For the text-containing cell, return its midpoint in (x, y) coordinate format. 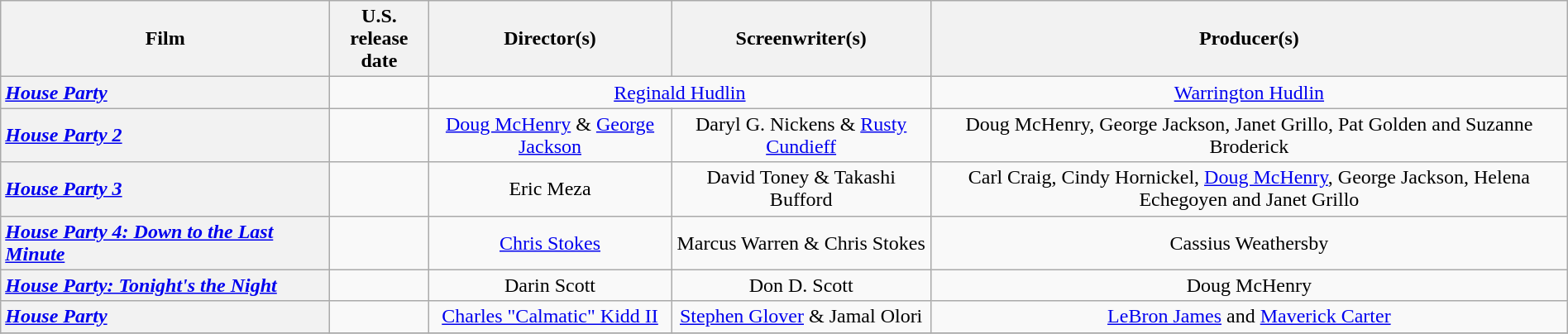
Don D. Scott (801, 285)
Producer(s) (1249, 39)
Screenwriter(s) (801, 39)
Reginald Hudlin (680, 93)
Doug McHenry (1249, 285)
U.S. release date (380, 39)
Warrington Hudlin (1249, 93)
House Party 3 (165, 188)
Carl Craig, Cindy Hornickel, Doug McHenry, George Jackson, Helena Echegoyen and Janet Grillo (1249, 188)
Marcus Warren & Chris Stokes (801, 243)
Film (165, 39)
LeBron James and Maverick Carter (1249, 317)
Doug McHenry, George Jackson, Janet Grillo, Pat Golden and Suzanne Broderick (1249, 136)
Chris Stokes (550, 243)
Stephen Glover & Jamal Olori (801, 317)
House Party 2 (165, 136)
David Toney & Takashi Bufford (801, 188)
Darin Scott (550, 285)
Director(s) (550, 39)
Daryl G. Nickens & Rusty Cundieff (801, 136)
Charles "Calmatic" Kidd II (550, 317)
House Party 4: Down to the Last Minute (165, 243)
Doug McHenry & George Jackson (550, 136)
Eric Meza (550, 188)
House Party: Tonight's the Night (165, 285)
Cassius Weathersby (1249, 243)
